Scan for the cell matching the given text and deliver its (x, y) coordinate at center. 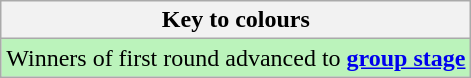
Winners of first round advanced to group stage (236, 58)
Key to colours (236, 20)
